Locate the cell with the specified text and output its (X, Y) center coordinate. 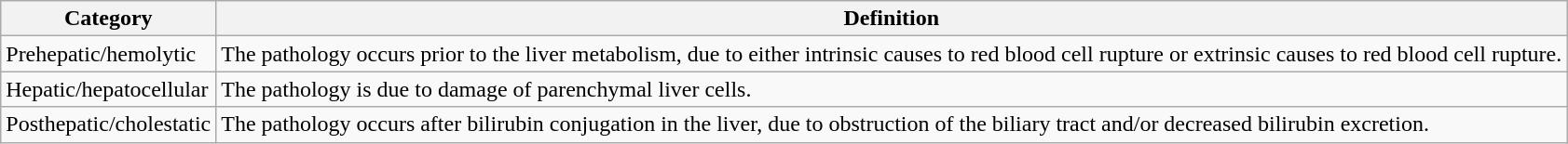
The pathology is due to damage of parenchymal liver cells. (892, 89)
Category (108, 19)
Definition (892, 19)
Hepatic/hepatocellular (108, 89)
The pathology occurs after bilirubin conjugation in the liver, due to obstruction of the biliary tract and/or decreased bilirubin excretion. (892, 124)
Posthepatic/cholestatic (108, 124)
Prehepatic/hemolytic (108, 54)
